From the cell containing the given text, extract its center point as (x, y) coordinate. 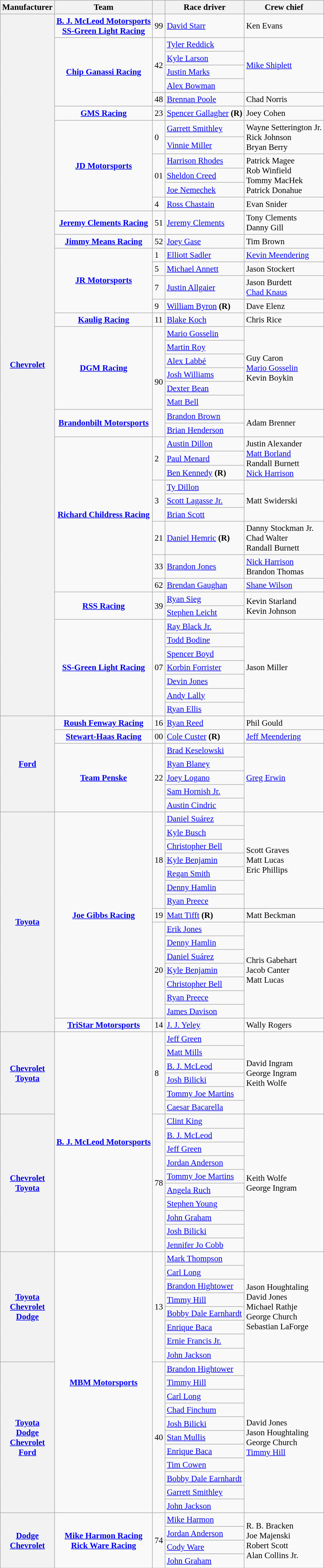
1 (159, 255)
Scott Lagasse Jr. (204, 501)
Matt Swiderski (284, 501)
Roush Fenway Racing (104, 723)
Phil Gould (284, 723)
Toyota Chevrolet Dodge (27, 1307)
Ross Chastain (204, 204)
19 (159, 915)
Scott Graves Matt Lucas Eric Phillips (284, 860)
Tony Clements Danny Gill (284, 222)
Joey Logano (204, 778)
Brian Scott (204, 514)
Chevrolet (27, 365)
40 (159, 1437)
Caesar Bacarella (204, 1107)
Erik Jones (204, 929)
Guy Caron Mario Gosselin Kevin Boykin (284, 368)
Jason Houghtaling David Jones Michael Rathje George Church Sebastian LaForge (284, 1307)
3 (159, 501)
Kaulig Racing (104, 320)
52 (159, 241)
90 (159, 382)
Manufacturer (27, 7)
Dexter Bean (204, 389)
0 (159, 137)
Kevin Starland Kevin Johnson (284, 606)
Tim Cowen (204, 1465)
14 (159, 1025)
Vinnie Miller (204, 145)
Chad Finchum (204, 1410)
51 (159, 222)
Jeremy Clements (204, 222)
Jeremy Clements Racing (104, 222)
Jason Stockert (284, 269)
Brian Henderson (204, 430)
Brandon Jones (204, 567)
Joe Nemechek (204, 190)
Matt Tifft (R) (204, 915)
J. J. Yeley (204, 1025)
7 (159, 287)
Sheldon Creed (204, 175)
Dodge Chevrolet (27, 1540)
Mario Gosselin (204, 334)
Harrison Rhodes (204, 161)
Clint King (204, 1121)
Daniel Hemric (R) (204, 538)
Tyler Reddick (204, 45)
Kevin Meendering (284, 255)
16 (159, 723)
78 (159, 1183)
Elliott Sadler (204, 255)
RSS Racing (104, 606)
Paul Menard (204, 458)
Angela Ruch (204, 1190)
Jason Burdett Chad Knaus (284, 287)
Keith Wolfe George Ingram (284, 1183)
22 (159, 778)
Chad Norris (284, 100)
00 (159, 736)
Martin Roy (204, 347)
Justin Allgaier (204, 287)
Ryan Sieg (204, 599)
Joey Cohen (284, 113)
Ken Evans (284, 26)
Andy Lally (204, 695)
21 (159, 538)
11 (159, 320)
James Davison (204, 1011)
Stewart-Haas Racing (104, 736)
Shane Wilson (284, 585)
Cody Ware (204, 1548)
Wayne Setterington Jr. Rick Johnson Bryan Berry (284, 137)
8 (159, 1073)
Crew chief (284, 7)
Blake Koch (204, 320)
Dave Elenz (284, 306)
Nick Harrison Brandon Thomas (284, 567)
Alex Bowman (204, 86)
Ryan Ellis (204, 709)
R. B. Bracken Joe Majenski Robert Scott Alan Collins Jr. (284, 1540)
Brad Keselowski (204, 750)
Alex Labbé (204, 361)
Mike Harmon (204, 1520)
Justin Alexander Matt Borland Randall Burnett Nick Harrison (284, 458)
Greg Erwin (284, 778)
Josh Williams (204, 375)
Mike Shiplett (284, 65)
Tim Brown (284, 241)
Cole Custer (R) (204, 736)
Kyle Busch (204, 833)
20 (159, 970)
B. J. McLeod Motorsports (104, 1142)
48 (159, 100)
Justin Marks (204, 72)
Richard Childress Racing (104, 514)
William Byron (R) (204, 306)
Matt Bell (204, 403)
Team Penske (104, 778)
Race driver (204, 7)
Ernie Francis Jr. (204, 1341)
Michael Annett (204, 269)
Brendan Gaughan (204, 585)
Danny Stockman Jr. Chad Walter Randall Burnett (284, 538)
9 (159, 306)
5 (159, 269)
Joey Gase (204, 241)
Ford (27, 764)
Toyota Dodge Chevrolet Ford (27, 1437)
David Starr (204, 26)
Mark Thompson (204, 1259)
74 (159, 1540)
GMS Racing (104, 113)
Jimmy Means Racing (104, 241)
Ryan Reed (204, 723)
B. J. McLeod Motorsports SS-Green Light Racing (104, 26)
Adam Brenner (284, 423)
Spencer Boyd (204, 654)
TriStar Motorsports (104, 1025)
Todd Bodine (204, 640)
07 (159, 668)
Korbin Forrister (204, 668)
MBM Motorsports (104, 1382)
Stephen Leicht (204, 613)
Matt Beckman (284, 915)
13 (159, 1307)
David Ingram George Ingram Keith Wolfe (284, 1073)
Team (104, 7)
Devin Jones (204, 681)
Mike Harmon Racing Rick Ware Racing (104, 1540)
Chip Ganassi Racing (104, 72)
Jennifer Jo Cobb (204, 1245)
18 (159, 860)
62 (159, 585)
David Jones Jason Houghtaling George Church Timmy Hill (284, 1437)
Brennan Poole (204, 100)
Toyota (27, 922)
Ryan Blaney (204, 764)
Jeff Meendering (284, 736)
Austin Dillon (204, 444)
Austin Cindric (204, 805)
Ben Kennedy (R) (204, 473)
Patrick Magee Rob Winfield Tommy MacHek Patrick Donahue (284, 175)
JR Motorsports (104, 281)
Spencer Gallagher (R) (204, 113)
Stan Mullis (204, 1437)
2 (159, 458)
Regan Smith (204, 874)
Stephen Young (204, 1204)
Brandon Brown (204, 416)
Sam Hornish Jr. (204, 791)
23 (159, 113)
Jason Miller (284, 668)
4 (159, 204)
SS-Green Light Racing (104, 668)
Chris Gabehart Jacob Canter Matt Lucas (284, 970)
JD Motorsports (104, 166)
Joe Gibbs Racing (104, 915)
Chris Rice (284, 320)
42 (159, 65)
Wally Rogers (284, 1025)
33 (159, 567)
39 (159, 606)
99 (159, 26)
Matt Mills (204, 1053)
Brandonbilt Motorsports (104, 423)
01 (159, 175)
Ty Dillon (204, 487)
Ray Black Jr. (204, 627)
Kyle Larson (204, 58)
Evan Snider (284, 204)
DGM Racing (104, 368)
